Return the (x, y) coordinate for the center point of the cell that contains the specified text.  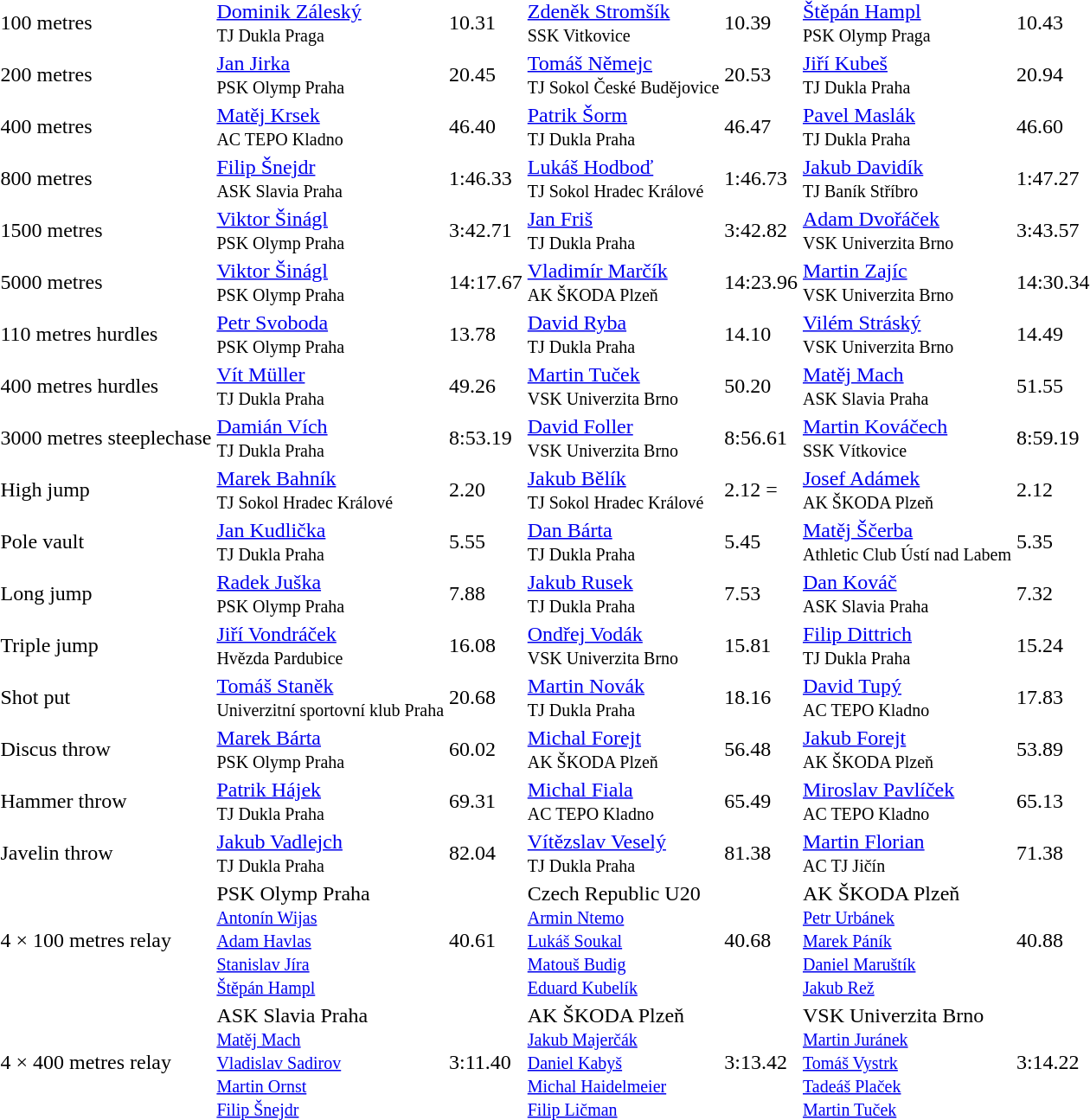
Jakub RusekTJ Dukla Praha (623, 593)
46.47 (761, 126)
AK ŠKODA PlzeňPetr UrbánekMarek PáníkDaniel MaruštíkJakub Rež (907, 940)
Marek BártaPSK Olymp Praha (330, 749)
Lukáš Hodboď TJ Sokol Hradec Králové (623, 178)
Patrik HájekTJ Dukla Praha (330, 801)
Michal FialaAC TEPO Kladno (623, 801)
Pavel MaslákTJ Dukla Praha (907, 126)
49.26 (486, 386)
Michal ForejtAK ŠKODA Plzeň (623, 749)
Tomáš NěmejcTJ Sokol České Budějovice (623, 74)
Matěj KrsekAC TEPO Kladno (330, 126)
40.68 (761, 940)
7.53 (761, 593)
16.08 (486, 645)
20.53 (761, 74)
Martin KováčechSSK Vítkovice (907, 438)
David FollerVSK Univerzita Brno (623, 438)
40.61 (486, 940)
Radek JuškaPSK Olymp Praha (330, 593)
Jiří VondráčekHvězda Pardubice (330, 645)
60.02 (486, 749)
Marek BahníkTJ Sokol Hradec Králové (330, 490)
46.40 (486, 126)
Petr SvobodaPSK Olymp Praha (330, 334)
18.16 (761, 697)
Jakub DavidíkTJ Baník Stříbro (907, 178)
2.20 (486, 490)
Miroslav PavlíčekAC TEPO Kladno (907, 801)
Martin FlorianAC TJ Jičín (907, 853)
Vítězslav VeselýTJ Dukla Praha (623, 853)
15.81 (761, 645)
56.48 (761, 749)
Martin ZajícVSK Univerzita Brno (907, 282)
7.88 (486, 593)
Tomáš StaněkUniverzitní sportovní klub Praha (330, 697)
Martin NovákTJ Dukla Praha (623, 697)
81.38 (761, 853)
14:23.96 (761, 282)
Josef Adámek AK ŠKODA Plzeň (907, 490)
8:53.19 (486, 438)
5.45 (761, 541)
David RybaTJ Dukla Praha (623, 334)
Jan FrišTJ Dukla Praha (623, 230)
20.45 (486, 74)
14.10 (761, 334)
Patrik ŠormTJ Dukla Praha (623, 126)
8:56.61 (761, 438)
David TupýAC TEPO Kladno (907, 697)
Vilém StráskýVSK Univerzita Brno (907, 334)
3:42.82 (761, 230)
1:46.73 (761, 178)
Jakub ForejtAK ŠKODA Plzeň (907, 749)
Dan BártaTJ Dukla Praha (623, 541)
5.55 (486, 541)
Adam DvořáčekVSK Univerzita Brno (907, 230)
14:17.67 (486, 282)
Jakub BělíkTJ Sokol Hradec Králové (623, 490)
Martin TučekVSK Univerzita Brno (623, 386)
2.12 = (761, 490)
82.04 (486, 853)
Jan JirkaPSK Olymp Praha (330, 74)
Filip ŠnejdrASK Slavia Praha (330, 178)
Jakub VadlejchTJ Dukla Praha (330, 853)
1:46.33 (486, 178)
Damián VíchTJ Dukla Praha (330, 438)
Filip DittrichTJ Dukla Praha (907, 645)
PSK Olymp PrahaAntonín WijasAdam HavlasStanislav JíraŠtěpán Hampl (330, 940)
65.49 (761, 801)
3:42.71 (486, 230)
Matěj ŠčerbaAthletic Club Ústí nad Labem (907, 541)
Vladimír MarčíkAK ŠKODA Plzeň (623, 282)
Jiří KubešTJ Dukla Praha (907, 74)
Matěj MachASK Slavia Praha (907, 386)
Dan KováčASK Slavia Praha (907, 593)
69.31 (486, 801)
13.78 (486, 334)
Czech Republic U20Armin NtemoLukáš SoukalMatouš BudigEduard Kubelík (623, 940)
50.20 (761, 386)
Vít MüllerTJ Dukla Praha (330, 386)
20.68 (486, 697)
Jan KudličkaTJ Dukla Praha (330, 541)
Ondřej VodákVSK Univerzita Brno (623, 645)
